Find where the given text appears and provide that cell's center as [X, Y] coordinate. 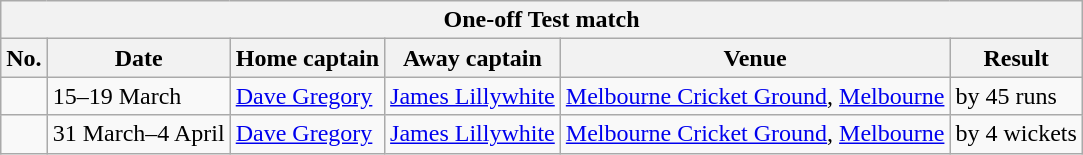
Home captain [307, 58]
31 March–4 April [138, 134]
by 45 runs [1016, 96]
Date [138, 58]
15–19 March [138, 96]
Away captain [473, 58]
by 4 wickets [1016, 134]
No. [24, 58]
Result [1016, 58]
One-off Test match [542, 20]
Venue [755, 58]
